Determine the (x, y) coordinate at the center of the cell enclosing the given text.  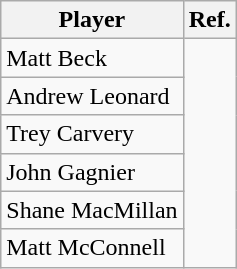
Player (92, 20)
Matt McConnell (92, 248)
Matt Beck (92, 58)
Trey Carvery (92, 134)
Ref. (210, 20)
Andrew Leonard (92, 96)
John Gagnier (92, 172)
Shane MacMillan (92, 210)
